Capture the cell that displays the provided text and extract its [X, Y] central coordinate. 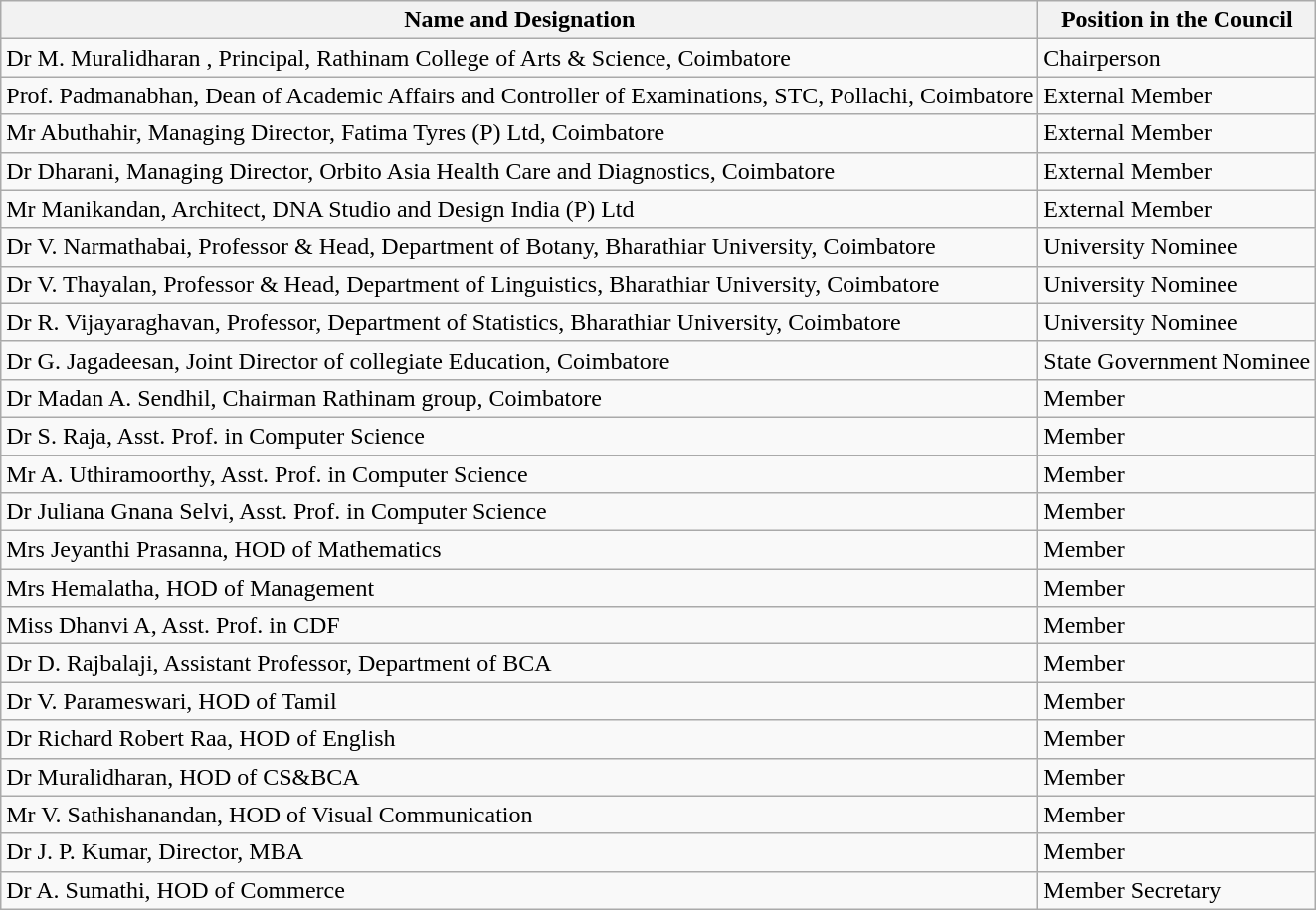
Dr G. Jagadeesan, Joint Director of collegiate Education, Coimbatore [519, 360]
Dr V. Thayalan, Professor & Head, Department of Linguistics, Bharathiar University, Coimbatore [519, 284]
Dr Muralidharan, HOD of CS&BCA [519, 777]
Dr Juliana Gnana Selvi, Asst. Prof. in Computer Science [519, 512]
Mrs Hemalatha, HOD of Management [519, 588]
Name and Designation [519, 20]
Dr J. P. Kumar, Director, MBA [519, 852]
Member Secretary [1178, 890]
Dr S. Raja, Asst. Prof. in Computer Science [519, 436]
Dr Richard Robert Raa, HOD of English [519, 739]
Dr Dharani, Managing Director, Orbito Asia Health Care and Diagnostics, Coimbatore [519, 171]
Chairperson [1178, 58]
State Government Nominee [1178, 360]
Mrs Jeyanthi Prasanna, HOD of Mathematics [519, 550]
Dr V. Narmathabai, Professor & Head, Department of Botany, Bharathiar University, Coimbatore [519, 247]
Prof. Padmanabhan, Dean of Academic Affairs and Controller of Examinations, STC, Pollachi, Coimbatore [519, 95]
Mr Abuthahir, Managing Director, Fatima Tyres (P) Ltd, Coimbatore [519, 133]
Mr V. Sathishanandan, HOD of Visual Communication [519, 815]
Dr R. Vijayaraghavan, Professor, Department of Statistics, Bharathiar University, Coimbatore [519, 322]
Miss Dhanvi A, Asst. Prof. in CDF [519, 626]
Position in the Council [1178, 20]
Mr A. Uthiramoorthy, Asst. Prof. in Computer Science [519, 474]
Dr Madan A. Sendhil, Chairman Rathinam group, Coimbatore [519, 398]
Dr D. Rajbalaji, Assistant Professor, Department of BCA [519, 663]
Dr M. Muralidharan , Principal, Rathinam College of Arts & Science, Coimbatore [519, 58]
Dr A. Sumathi, HOD of Commerce [519, 890]
Mr Manikandan, Architect, DNA Studio and Design India (P) Ltd [519, 209]
Dr V. Parameswari, HOD of Tamil [519, 701]
